Extract the (X, Y) coordinate from the center of the cell holding the provided text.  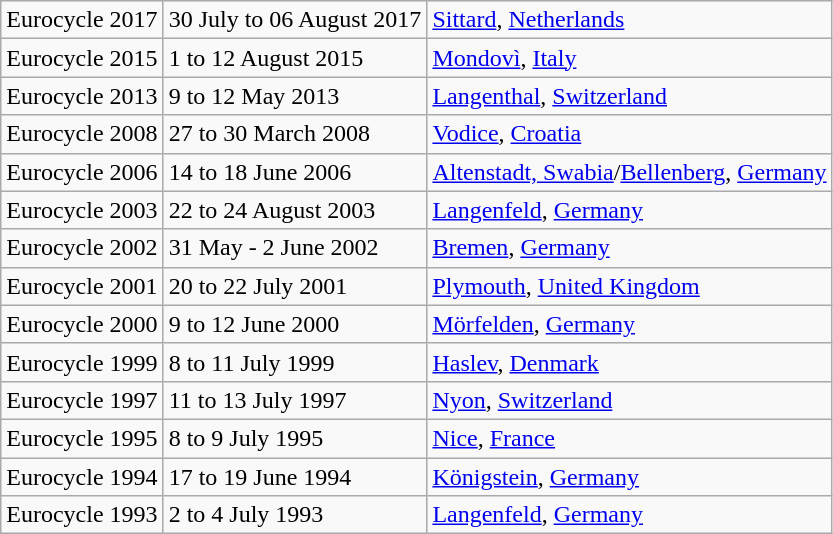
Sittard, Netherlands (630, 20)
Eurocycle 2002 (82, 248)
Eurocycle 2017 (82, 20)
Plymouth, United Kingdom (630, 286)
Eurocycle 2008 (82, 134)
Bremen, Germany (630, 248)
30 July to 06 August 2017 (295, 20)
Nyon, Switzerland (630, 400)
8 to 11 July 1999 (295, 362)
Eurocycle 2000 (82, 324)
Eurocycle 2003 (82, 210)
17 to 19 June 1994 (295, 477)
Mondovì, Italy (630, 58)
Eurocycle 1997 (82, 400)
20 to 22 July 2001 (295, 286)
Nice, France (630, 438)
Eurocycle 1994 (82, 477)
9 to 12 June 2000 (295, 324)
14 to 18 June 2006 (295, 172)
Altenstadt, Swabia/Bellenberg, Germany (630, 172)
Eurocycle 1999 (82, 362)
2 to 4 July 1993 (295, 515)
Mörfelden, Germany (630, 324)
Vodice, Croatia (630, 134)
8 to 9 July 1995 (295, 438)
Langenthal, Switzerland (630, 96)
Königstein, Germany (630, 477)
9 to 12 May 2013 (295, 96)
1 to 12 August 2015 (295, 58)
Eurocycle 2015 (82, 58)
11 to 13 July 1997 (295, 400)
Eurocycle 1995 (82, 438)
Eurocycle 2001 (82, 286)
31 May - 2 June 2002 (295, 248)
Eurocycle 1993 (82, 515)
Haslev, Denmark (630, 362)
Eurocycle 2013 (82, 96)
22 to 24 August 2003 (295, 210)
Eurocycle 2006 (82, 172)
27 to 30 March 2008 (295, 134)
